Pinpoint the cell where the given text exists, returning its [X, Y] midpoint coordinate. 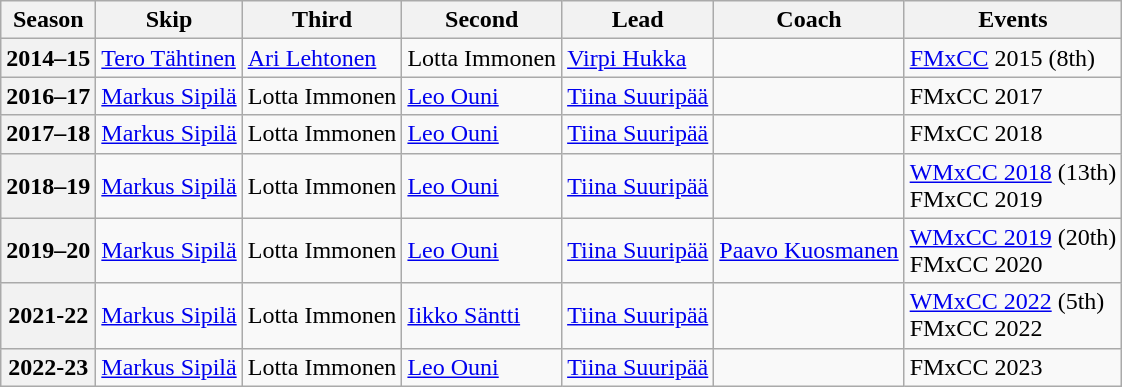
2014–15 [48, 58]
2019–20 [48, 250]
Tero Tähtinen [169, 58]
FMxCC 2018 [1013, 134]
Iikko Säntti [482, 316]
Lead [638, 20]
2017–18 [48, 134]
Coach [809, 20]
2018–19 [48, 186]
2021-22 [48, 316]
Third [322, 20]
Virpi Hukka [638, 58]
Skip [169, 20]
WMxCC 2018 (13th)FMxCC 2019 [1013, 186]
FMxCC 2015 (8th) [1013, 58]
WMxCC 2019 (20th)FMxCC 2020 [1013, 250]
2016–17 [48, 96]
Ari Lehtonen [322, 58]
FMxCC 2017 [1013, 96]
2022-23 [48, 367]
Second [482, 20]
WMxCC 2022 (5th)FMxCC 2022 [1013, 316]
FMxCC 2023 [1013, 367]
Paavo Kuosmanen [809, 250]
Season [48, 20]
Events [1013, 20]
